Output the (x, y) coordinate of the center of the cell containing the given text.  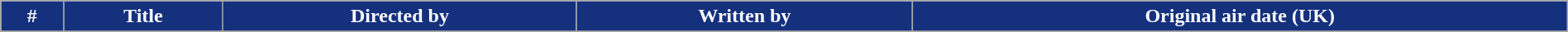
Written by (744, 16)
Original air date (UK) (1240, 16)
Directed by (400, 16)
# (32, 16)
Title (144, 16)
